From the cell containing the given text, extract its center point as (x, y) coordinate. 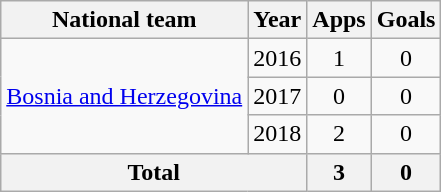
Total (154, 172)
Apps (339, 20)
2017 (278, 96)
Year (278, 20)
2016 (278, 58)
Goals (406, 20)
Bosnia and Herzegovina (124, 96)
2 (339, 134)
3 (339, 172)
National team (124, 20)
2018 (278, 134)
1 (339, 58)
